Return the [x, y] coordinate for the center point of the cell that contains the specified text.  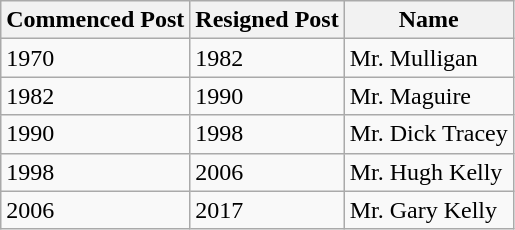
Mr. Gary Kelly [428, 210]
2017 [267, 210]
Resigned Post [267, 20]
1970 [96, 58]
Mr. Maguire [428, 96]
Name [428, 20]
Mr. Dick Tracey [428, 134]
Commenced Post [96, 20]
Mr. Hugh Kelly [428, 172]
Mr. Mulligan [428, 58]
